Extract the (X, Y) coordinate from the center of the cell holding the provided text.  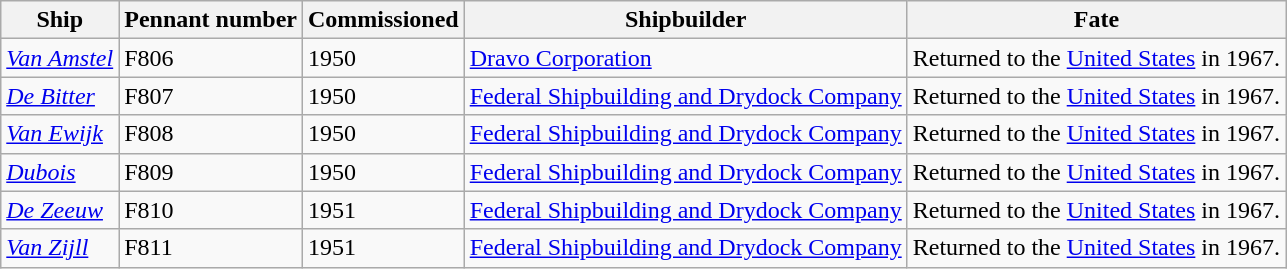
Commissioned (383, 20)
F808 (211, 134)
F806 (211, 58)
Van Zijll (60, 248)
F811 (211, 248)
Dravo Corporation (686, 58)
Ship (60, 20)
De Bitter (60, 96)
F810 (211, 210)
F807 (211, 96)
Dubois (60, 172)
F809 (211, 172)
Van Ewijk (60, 134)
Pennant number (211, 20)
Fate (1096, 20)
Van Amstel (60, 58)
De Zeeuw (60, 210)
Shipbuilder (686, 20)
